Return (x, y) of the center of cell containing provided text 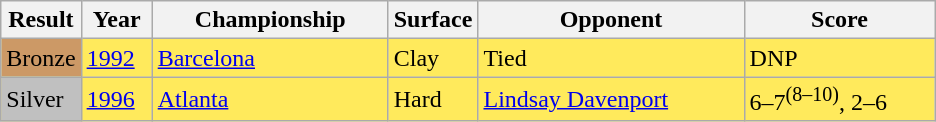
Atlanta (270, 100)
Score (840, 20)
1996 (116, 100)
DNP (840, 58)
Silver (41, 100)
Year (116, 20)
Surface (433, 20)
Result (41, 20)
Championship (270, 20)
1992 (116, 58)
Tied (611, 58)
Lindsay Davenport (611, 100)
Bronze (41, 58)
Barcelona (270, 58)
Opponent (611, 20)
6–7(8–10), 2–6 (840, 100)
Clay (433, 58)
Hard (433, 100)
